Return the [x, y] coordinate for the center point of the cell that contains the specified text.  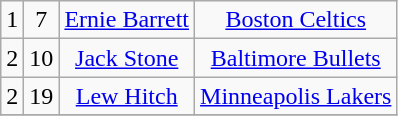
Ernie Barrett [127, 20]
Lew Hitch [127, 96]
19 [42, 96]
Minneapolis Lakers [296, 96]
7 [42, 20]
Jack Stone [127, 58]
10 [42, 58]
1 [12, 20]
Boston Celtics [296, 20]
Baltimore Bullets [296, 58]
